Output the (x, y) coordinate of the center of the cell containing the given text.  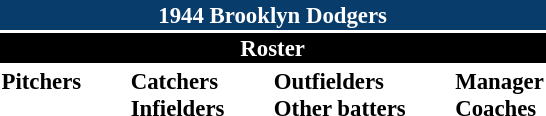
Roster (272, 48)
1944 Brooklyn Dodgers (272, 15)
